Determine the [X, Y] coordinate at the center of the cell enclosing the given text.  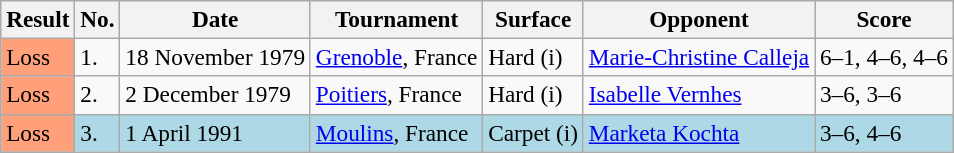
18 November 1979 [215, 57]
Opponent [698, 19]
No. [98, 19]
3–6, 4–6 [884, 133]
Moulins, France [396, 133]
Result [38, 19]
Marie-Christine Calleja [698, 57]
1 April 1991 [215, 133]
Date [215, 19]
1. [98, 57]
3. [98, 133]
3–6, 3–6 [884, 95]
Tournament [396, 19]
6–1, 4–6, 4–6 [884, 57]
2. [98, 95]
Grenoble, France [396, 57]
Poitiers, France [396, 95]
Marketa Kochta [698, 133]
Carpet (i) [534, 133]
2 December 1979 [215, 95]
Isabelle Vernhes [698, 95]
Surface [534, 19]
Score [884, 19]
